Identify which cell holds the provided text, then report its [X, Y] central coordinate. 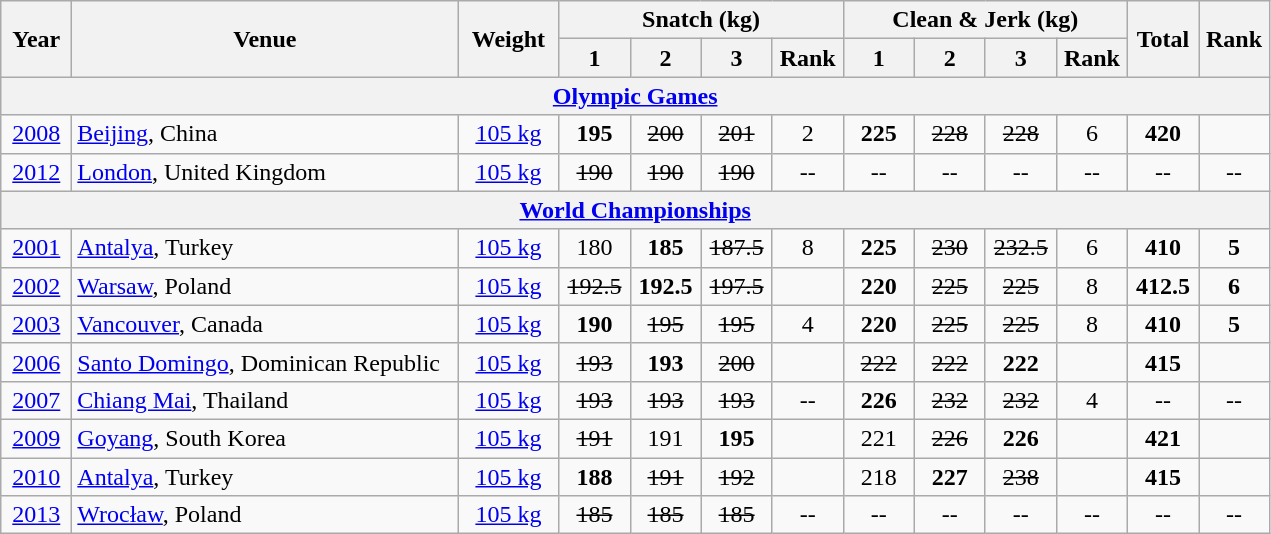
192 [736, 477]
218 [878, 477]
Vancouver, Canada [265, 324]
Beijing, China [265, 134]
2007 [36, 400]
Olympic Games [636, 96]
2002 [36, 286]
197.5 [736, 286]
227 [950, 477]
Warsaw, Poland [265, 286]
2010 [36, 477]
187.5 [736, 248]
Venue [265, 39]
London, United Kingdom [265, 172]
188 [594, 477]
Santo Domingo, Dominican Republic [265, 362]
230 [950, 248]
2012 [36, 172]
Wrocław, Poland [265, 515]
Snatch (kg) [701, 20]
420 [1162, 134]
2006 [36, 362]
201 [736, 134]
Goyang, South Korea [265, 438]
Clean & Jerk (kg) [985, 20]
2009 [36, 438]
2001 [36, 248]
412.5 [1162, 286]
232.5 [1020, 248]
Total [1162, 39]
Chiang Mai, Thailand [265, 400]
Weight [508, 39]
2013 [36, 515]
2003 [36, 324]
World Championships [636, 210]
Year [36, 39]
221 [878, 438]
2008 [36, 134]
238 [1020, 477]
180 [594, 248]
421 [1162, 438]
